Provide the [X, Y] coordinate of the cell's center where the given text is located.  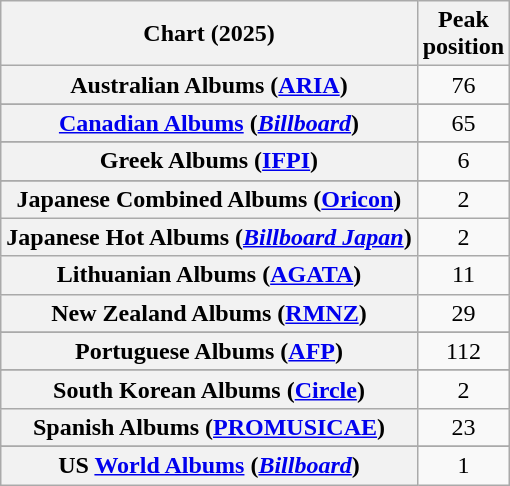
Australian Albums (ARIA) [209, 85]
1 [463, 465]
76 [463, 85]
Canadian Albums (Billboard) [209, 123]
Greek Albums (IFPI) [209, 161]
Japanese Combined Albums (Oricon) [209, 199]
65 [463, 123]
Spanish Albums (PROMUSICAE) [209, 427]
Portuguese Albums (AFP) [209, 351]
23 [463, 427]
Chart (2025) [209, 34]
112 [463, 351]
6 [463, 161]
Lithuanian Albums (AGATA) [209, 275]
Peakposition [463, 34]
US World Albums (Billboard) [209, 465]
29 [463, 313]
Japanese Hot Albums (Billboard Japan) [209, 237]
South Korean Albums (Circle) [209, 389]
New Zealand Albums (RMNZ) [209, 313]
11 [463, 275]
